Locate the cell with the specified text and output its [X, Y] center coordinate. 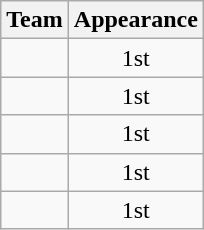
Appearance [136, 20]
Team [35, 20]
